Find where the given text appears and provide that cell's center as [X, Y] coordinate. 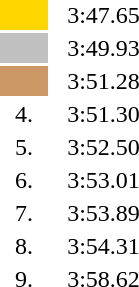
6. [24, 180]
8. [24, 246]
7. [24, 213]
5. [24, 147]
4. [24, 114]
